Determine the (x, y) coordinate at the center of the cell enclosing the given text.  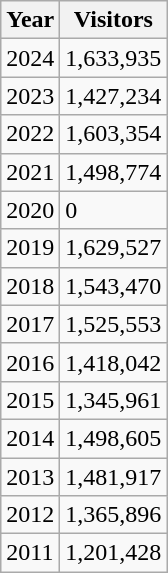
1,418,042 (114, 362)
2013 (30, 477)
0 (114, 210)
2014 (30, 438)
2024 (30, 58)
1,365,896 (114, 515)
1,498,774 (114, 172)
2021 (30, 172)
2011 (30, 553)
1,525,553 (114, 324)
2016 (30, 362)
1,427,234 (114, 96)
2015 (30, 400)
2017 (30, 324)
2022 (30, 134)
1,633,935 (114, 58)
1,603,354 (114, 134)
2020 (30, 210)
1,543,470 (114, 286)
2019 (30, 248)
1,629,527 (114, 248)
Visitors (114, 20)
Year (30, 20)
1,481,917 (114, 477)
2018 (30, 286)
1,498,605 (114, 438)
2023 (30, 96)
2012 (30, 515)
1,201,428 (114, 553)
1,345,961 (114, 400)
